From the cell containing the given text, extract its center point as (x, y) coordinate. 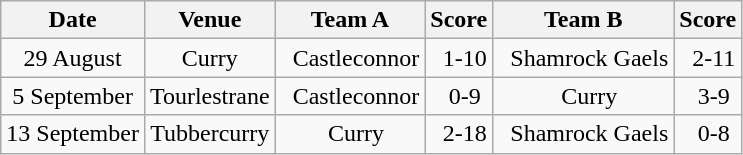
Tubbercurry (210, 134)
Venue (210, 20)
29 August (73, 58)
5 September (73, 96)
Date (73, 20)
Team A (350, 20)
2-11 (708, 58)
3-9 (708, 96)
2-18 (459, 134)
1-10 (459, 58)
13 September (73, 134)
0-9 (459, 96)
Team B (584, 20)
Tourlestrane (210, 96)
0-8 (708, 134)
